Output the (x, y) coordinate of the center of the cell containing the given text.  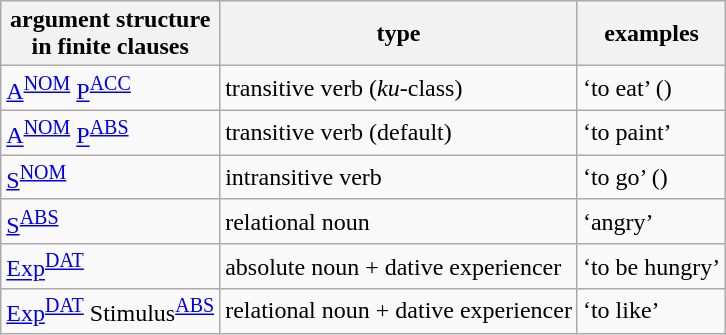
transitive verb (default) (399, 132)
ANOM PABS (110, 132)
‘to like’ (651, 312)
examples (651, 34)
‘to paint’ (651, 132)
argument structure in finite clauses (110, 34)
intransitive verb (399, 178)
‘angry’ (651, 222)
transitive verb (ku-class) (399, 88)
‘to go’ () (651, 178)
ExpDAT StimulusABS (110, 312)
relational noun (399, 222)
type (399, 34)
SABS (110, 222)
ANOM PACC (110, 88)
‘to be hungry’ (651, 266)
relational noun + dative experiencer (399, 312)
absolute noun + dative experiencer (399, 266)
ExpDAT (110, 266)
‘to eat’ () (651, 88)
SNOM (110, 178)
